Pinpoint the cell where the given text exists, returning its (x, y) midpoint coordinate. 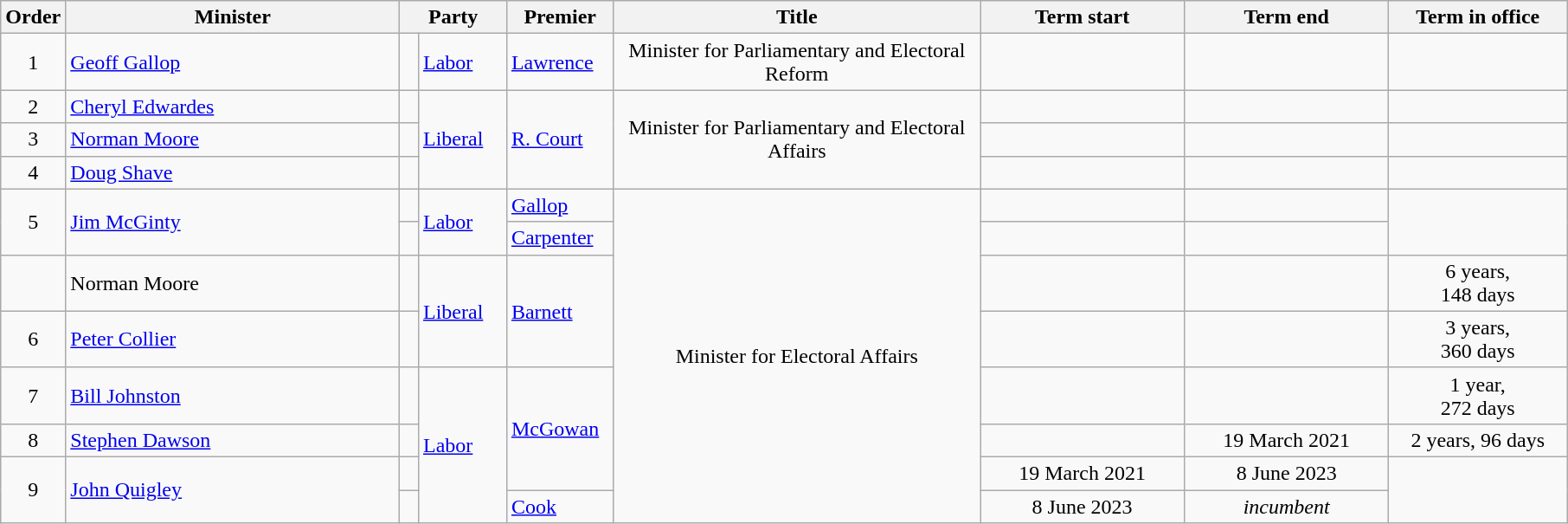
3 years, 360 days (1478, 340)
Barnett (560, 311)
Term start (1083, 17)
6 years,148 days (1478, 282)
Gallop (560, 205)
incumbent (1287, 507)
Stephen Dawson (233, 440)
Minister for Parliamentary and Electoral Affairs (797, 139)
Minister for Parliamentary and Electoral Reform (797, 62)
Peter Collier (233, 340)
John Quigley (233, 489)
Cheryl Edwardes (233, 107)
Minister for Electoral Affairs (797, 356)
Party (453, 17)
Jim McGinty (233, 222)
Bill Johnston (233, 395)
R. Court (560, 139)
1 year, 272 days (1478, 395)
Carpenter (560, 238)
4 (33, 172)
Premier (560, 17)
7 (33, 395)
Title (797, 17)
5 (33, 222)
6 (33, 340)
McGowan (560, 428)
Minister (233, 17)
2 years, 96 days (1478, 440)
Order (33, 17)
Geoff Gallop (233, 62)
8 (33, 440)
Lawrence (560, 62)
2 (33, 107)
Term in office (1478, 17)
3 (33, 139)
9 (33, 489)
1 (33, 62)
Term end (1287, 17)
Doug Shave (233, 172)
Cook (560, 507)
